Pinpoint the cell where the given text exists, returning its (x, y) midpoint coordinate. 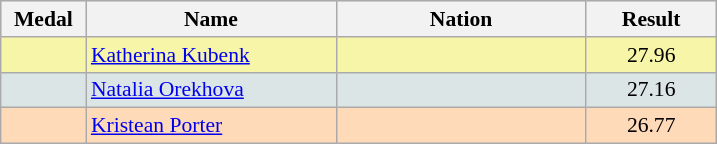
Nation (461, 19)
26.77 (651, 126)
Katherina Kubenk (211, 55)
Natalia Orekhova (211, 90)
Kristean Porter (211, 126)
Medal (44, 19)
27.96 (651, 55)
Result (651, 19)
27.16 (651, 90)
Name (211, 19)
